For the text-containing cell, return its midpoint in (x, y) coordinate format. 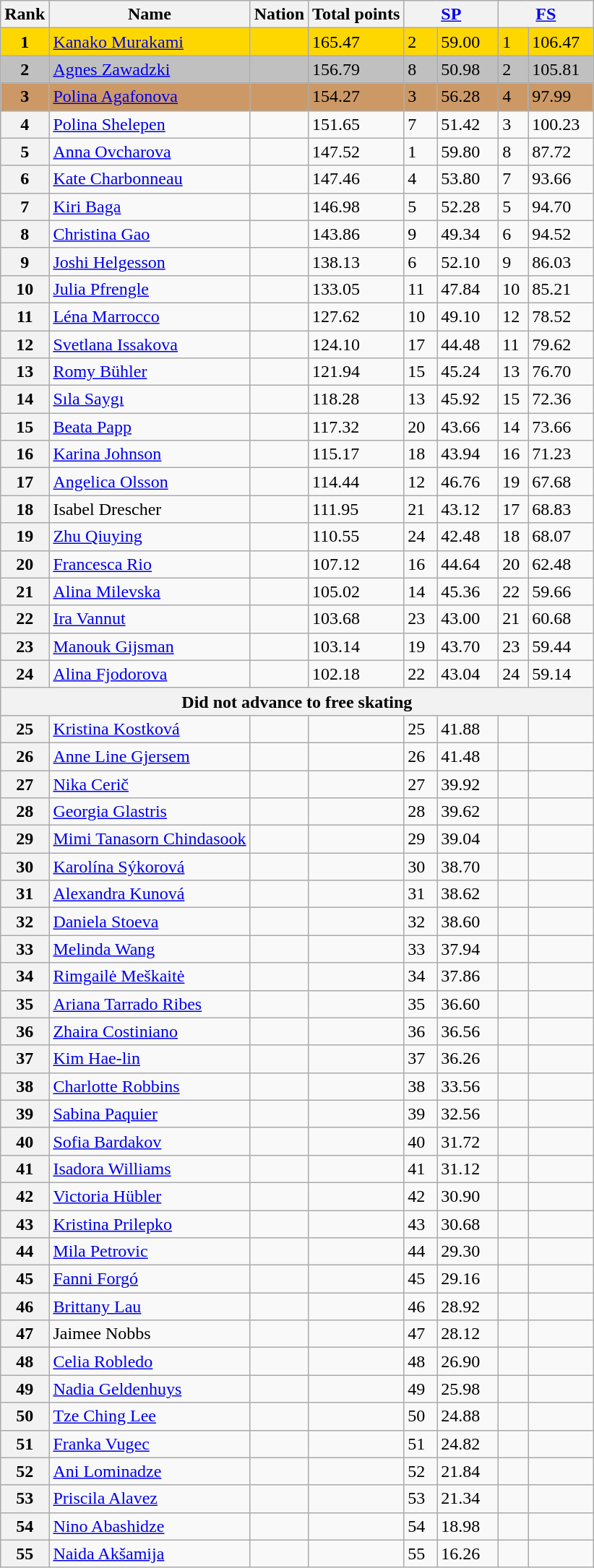
Sofia Bardakov (150, 1141)
Mila Petrovic (150, 1252)
59.80 (468, 152)
Celia Robledo (150, 1361)
62.48 (561, 564)
Rank (25, 14)
94.52 (561, 234)
29.30 (468, 1252)
59.66 (561, 592)
Romy Bühler (150, 372)
156.79 (356, 69)
Name (150, 14)
103.68 (356, 619)
Daniela Stoeva (150, 922)
39.92 (468, 784)
44.48 (468, 345)
68.83 (561, 509)
Total points (356, 14)
28.12 (468, 1334)
52.28 (468, 207)
147.46 (356, 179)
117.32 (356, 427)
Franka Vugec (150, 1444)
41.48 (468, 756)
Brittany Lau (150, 1307)
Kate Charbonneau (150, 179)
71.23 (561, 454)
115.17 (356, 454)
102.18 (356, 674)
Tze Ching Lee (150, 1416)
Polina Shelepen (150, 124)
Zhaira Costiniano (150, 1031)
51.42 (468, 124)
24.88 (468, 1416)
154.27 (356, 97)
Karolína Sýkorová (150, 867)
93.66 (561, 179)
106.47 (561, 42)
46.76 (468, 482)
110.55 (356, 537)
103.14 (356, 646)
146.98 (356, 207)
Naida Akšamija (150, 1554)
147.52 (356, 152)
Georgia Glastris (150, 812)
37.94 (468, 949)
127.62 (356, 316)
97.99 (561, 97)
100.23 (561, 124)
Isabel Drescher (150, 509)
Sabina Paquier (150, 1114)
Anne Line Gjersem (150, 756)
49.34 (468, 234)
FS (546, 14)
24.82 (468, 1444)
56.28 (468, 97)
Julia Pfrengle (150, 289)
Joshi Helgesson (150, 261)
31.12 (468, 1169)
Karina Johnson (150, 454)
Kiri Baga (150, 207)
SP (451, 14)
Kristina Prilepko (150, 1224)
133.05 (356, 289)
Beata Papp (150, 427)
44.64 (468, 564)
32.56 (468, 1114)
Melinda Wang (150, 949)
36.60 (468, 1004)
138.13 (356, 261)
38.62 (468, 894)
72.36 (561, 399)
73.66 (561, 427)
49.10 (468, 316)
Alexandra Kunová (150, 894)
Rimgailė Meškaitė (150, 976)
Nika Cerič (150, 784)
18.98 (468, 1526)
Manouk Gijsman (150, 646)
Ani Lominadze (150, 1471)
43.12 (468, 509)
53.80 (468, 179)
Kanako Murakami (150, 42)
45.36 (468, 592)
30.68 (468, 1224)
28.92 (468, 1307)
Charlotte Robbins (150, 1086)
36.56 (468, 1031)
Léna Marrocco (150, 316)
45.92 (468, 399)
16.26 (468, 1554)
Angelica Olsson (150, 482)
45.24 (468, 372)
94.70 (561, 207)
31.72 (468, 1141)
25.98 (468, 1389)
36.26 (468, 1059)
79.62 (561, 345)
Priscila Alavez (150, 1499)
59.00 (468, 42)
Fanni Forgó (150, 1279)
Anna Ovcharova (150, 152)
Victoria Hübler (150, 1196)
67.68 (561, 482)
47.84 (468, 289)
105.02 (356, 592)
143.86 (356, 234)
38.60 (468, 922)
Alina Milevska (150, 592)
86.03 (561, 261)
43.70 (468, 646)
39.04 (468, 839)
Christina Gao (150, 234)
26.90 (468, 1361)
151.65 (356, 124)
38.70 (468, 867)
Polina Agafonova (150, 97)
Nino Abashidze (150, 1526)
124.10 (356, 345)
Nation (279, 14)
114.44 (356, 482)
Svetlana Issakova (150, 345)
52.10 (468, 261)
107.12 (356, 564)
Agnes Zawadzki (150, 69)
43.94 (468, 454)
Ariana Tarrado Ribes (150, 1004)
165.47 (356, 42)
118.28 (356, 399)
37.86 (468, 976)
Sıla Saygı (150, 399)
111.95 (356, 509)
50.98 (468, 69)
105.81 (561, 69)
59.14 (561, 674)
76.70 (561, 372)
Jaimee Nobbs (150, 1334)
Kristina Kostková (150, 729)
78.52 (561, 316)
21.34 (468, 1499)
42.48 (468, 537)
Ira Vannut (150, 619)
41.88 (468, 729)
21.84 (468, 1471)
Mimi Tanasorn Chindasook (150, 839)
Nadia Geldenhuys (150, 1389)
Isadora Williams (150, 1169)
43.00 (468, 619)
87.72 (561, 152)
43.04 (468, 674)
39.62 (468, 812)
60.68 (561, 619)
Zhu Qiuying (150, 537)
85.21 (561, 289)
59.44 (561, 646)
Did not advance to free skating (297, 701)
Kim Hae-lin (150, 1059)
Alina Fjodorova (150, 674)
68.07 (561, 537)
29.16 (468, 1279)
33.56 (468, 1086)
43.66 (468, 427)
Francesca Rio (150, 564)
30.90 (468, 1196)
121.94 (356, 372)
